Detect which cell encompasses the target text, then output its (x, y) center coordinate. 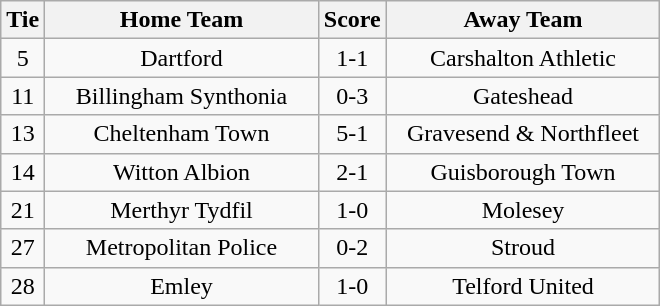
Billingham Synthonia (182, 96)
2-1 (352, 172)
13 (23, 134)
Stroud (523, 248)
Tie (23, 20)
Guisborough Town (523, 172)
Gateshead (523, 96)
Dartford (182, 58)
5-1 (352, 134)
Metropolitan Police (182, 248)
0-3 (352, 96)
11 (23, 96)
27 (23, 248)
14 (23, 172)
Carshalton Athletic (523, 58)
21 (23, 210)
Away Team (523, 20)
5 (23, 58)
0-2 (352, 248)
Gravesend & Northfleet (523, 134)
Molesey (523, 210)
1-1 (352, 58)
Telford United (523, 286)
28 (23, 286)
Emley (182, 286)
Home Team (182, 20)
Merthyr Tydfil (182, 210)
Score (352, 20)
Cheltenham Town (182, 134)
Witton Albion (182, 172)
